For the text-containing cell, return its midpoint in (x, y) coordinate format. 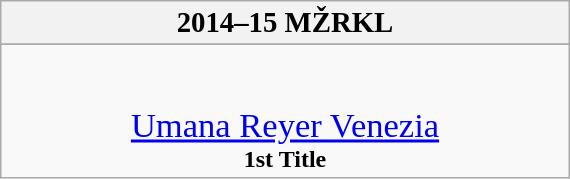
Umana Reyer Venezia1st Title (284, 112)
2014–15 MŽRKL (284, 23)
